From the cell containing the given text, extract its center point as [X, Y] coordinate. 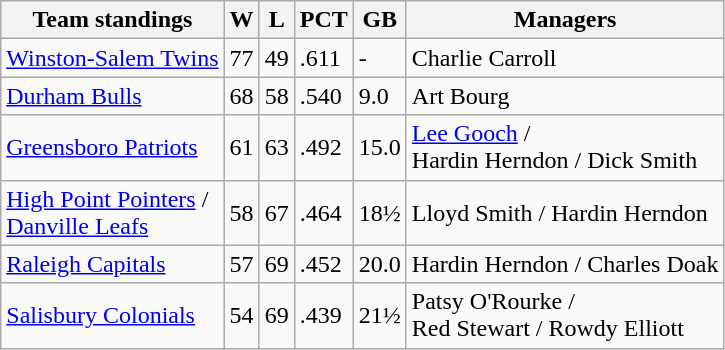
49 [276, 58]
L [276, 20]
.611 [324, 58]
9.0 [380, 96]
63 [276, 148]
.492 [324, 148]
.540 [324, 96]
61 [242, 148]
Managers [565, 20]
68 [242, 96]
Hardin Herndon / Charles Doak [565, 264]
Raleigh Capitals [112, 264]
Lloyd Smith / Hardin Herndon [565, 212]
20.0 [380, 264]
- [380, 58]
Winston-Salem Twins [112, 58]
Charlie Carroll [565, 58]
54 [242, 316]
15.0 [380, 148]
18½ [380, 212]
.464 [324, 212]
Art Bourg [565, 96]
.439 [324, 316]
67 [276, 212]
57 [242, 264]
Patsy O'Rourke / Red Stewart / Rowdy Elliott [565, 316]
77 [242, 58]
Team standings [112, 20]
.452 [324, 264]
W [242, 20]
21½ [380, 316]
Durham Bulls [112, 96]
Salisbury Colonials [112, 316]
Greensboro Patriots [112, 148]
Lee Gooch / Hardin Herndon / Dick Smith [565, 148]
High Point Pointers / Danville Leafs [112, 212]
PCT [324, 20]
GB [380, 20]
